Pinpoint the cell where the given text exists, returning its [X, Y] midpoint coordinate. 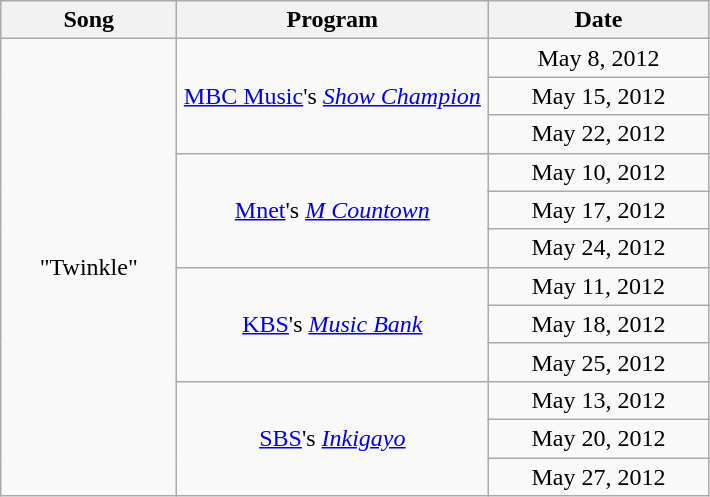
May 17, 2012 [598, 210]
May 24, 2012 [598, 248]
Date [598, 20]
Mnet's M Countown [332, 210]
MBC Music's Show Champion [332, 96]
May 20, 2012 [598, 438]
SBS's Inkigayo [332, 438]
May 10, 2012 [598, 172]
May 27, 2012 [598, 477]
May 18, 2012 [598, 324]
Song [89, 20]
May 15, 2012 [598, 96]
"Twinkle" [89, 268]
May 11, 2012 [598, 286]
May 22, 2012 [598, 134]
May 13, 2012 [598, 400]
KBS's Music Bank [332, 324]
May 8, 2012 [598, 58]
Program [332, 20]
May 25, 2012 [598, 362]
